Search for the cell housing the specified text and yield its (X, Y) center coordinate. 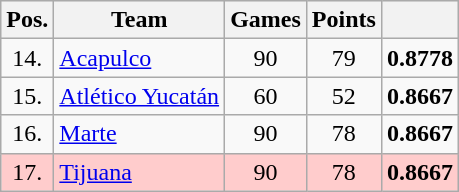
16. (28, 134)
14. (28, 58)
Games (266, 20)
Pos. (28, 20)
52 (344, 96)
60 (266, 96)
79 (344, 58)
Atlético Yucatán (140, 96)
15. (28, 96)
0.8778 (420, 58)
Points (344, 20)
17. (28, 172)
Team (140, 20)
Tijuana (140, 172)
Acapulco (140, 58)
Marte (140, 134)
